Locate the cell with the specified text and output its (x, y) center coordinate. 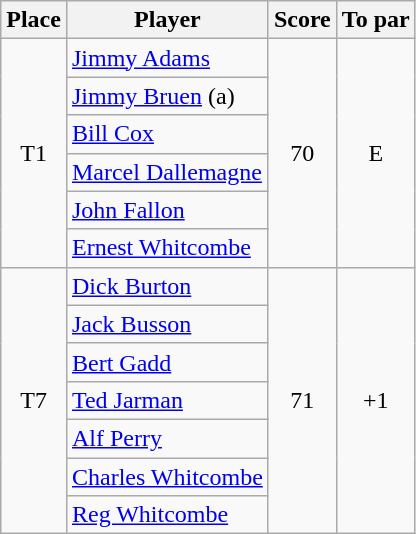
Alf Perry (167, 438)
Marcel Dallemagne (167, 172)
Reg Whitcombe (167, 515)
71 (302, 400)
T1 (34, 153)
Score (302, 20)
Dick Burton (167, 286)
Bert Gadd (167, 362)
70 (302, 153)
Jack Busson (167, 324)
John Fallon (167, 210)
Bill Cox (167, 134)
+1 (376, 400)
Ernest Whitcombe (167, 248)
To par (376, 20)
Ted Jarman (167, 400)
Player (167, 20)
Jimmy Adams (167, 58)
Place (34, 20)
Jimmy Bruen (a) (167, 96)
Charles Whitcombe (167, 477)
E (376, 153)
T7 (34, 400)
